For the text-containing cell, return its midpoint in (X, Y) coordinate format. 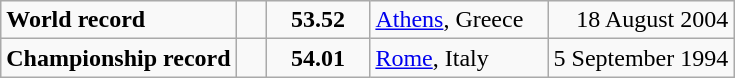
World record (118, 20)
54.01 (318, 58)
18 August 2004 (641, 20)
Championship record (118, 58)
53.52 (318, 20)
Athens, Greece (459, 20)
Rome, Italy (459, 58)
5 September 1994 (641, 58)
